Extract the [x, y] coordinate from the center of the cell holding the provided text.  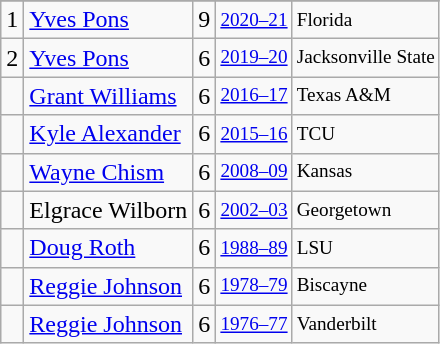
Texas A&M [366, 96]
2020–21 [254, 20]
TCU [366, 134]
Kansas [366, 172]
2019–20 [254, 58]
1 [12, 20]
Jacksonville State [366, 58]
Wayne Chism [108, 172]
Kyle Alexander [108, 134]
Vanderbilt [366, 324]
1978–79 [254, 286]
1988–89 [254, 248]
Georgetown [366, 210]
Elgrace Wilborn [108, 210]
Biscayne [366, 286]
2015–16 [254, 134]
2 [12, 58]
LSU [366, 248]
2008–09 [254, 172]
9 [204, 20]
Florida [366, 20]
2002–03 [254, 210]
2016–17 [254, 96]
1976–77 [254, 324]
Doug Roth [108, 248]
Grant Williams [108, 96]
